Capture the cell that displays the provided text and extract its [X, Y] central coordinate. 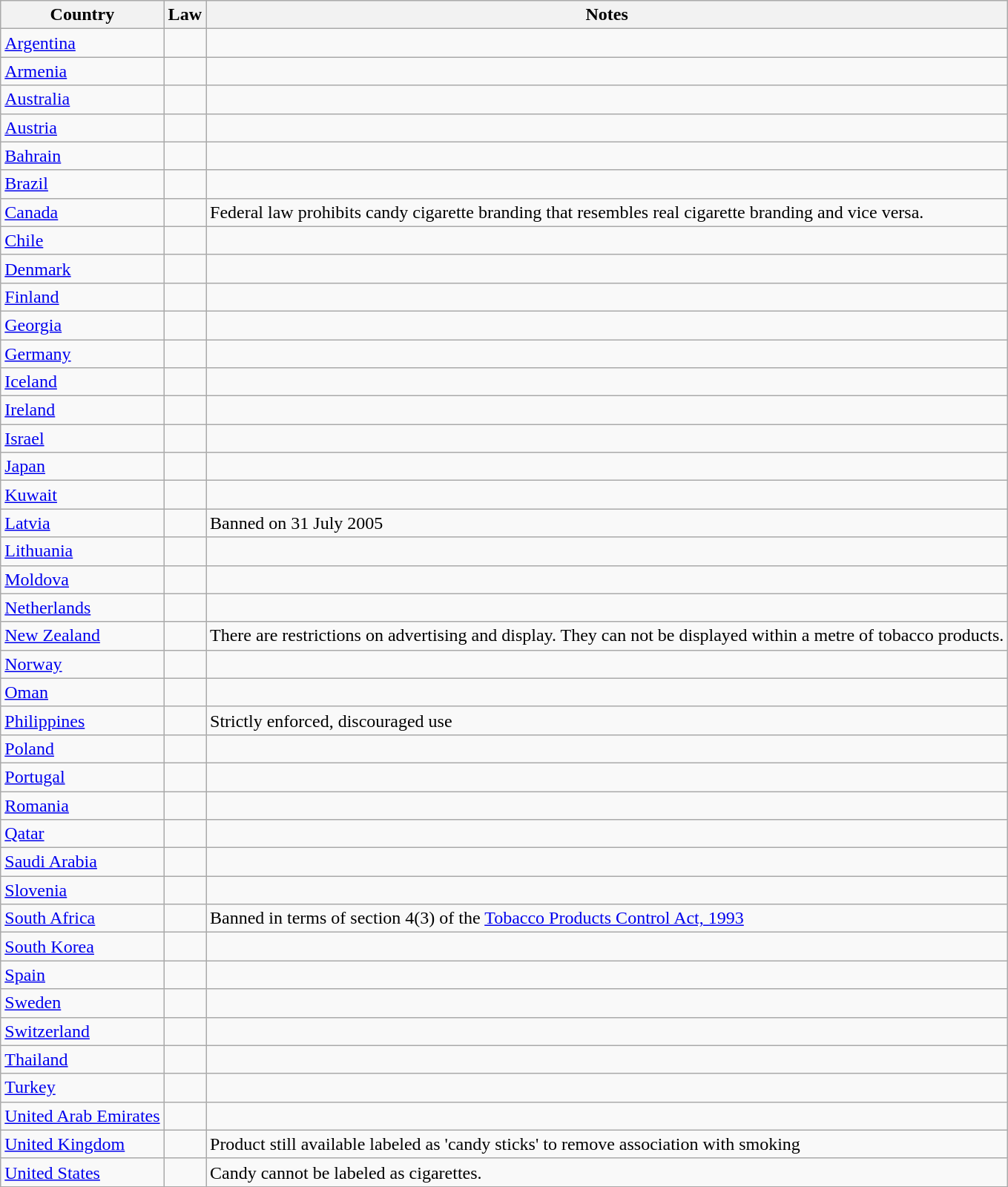
Australia [82, 99]
Sweden [82, 1003]
United States [82, 1172]
Finland [82, 297]
Strictly enforced, discouraged use [607, 720]
Austria [82, 128]
New Zealand [82, 636]
Qatar [82, 834]
Bahrain [82, 156]
Canada [82, 212]
Banned on 31 July 2005 [607, 523]
Spain [82, 975]
Banned in terms of section 4(3) of the Tobacco Products Control Act, 1993 [607, 918]
Japan [82, 467]
Argentina [82, 43]
Lithuania [82, 551]
Iceland [82, 382]
Saudi Arabia [82, 862]
Federal law prohibits candy cigarette branding that resembles real cigarette branding and vice versa. [607, 212]
Chile [82, 240]
Philippines [82, 720]
Product still available labeled as 'candy sticks' to remove association with smoking [607, 1144]
Poland [82, 749]
Latvia [82, 523]
Oman [82, 692]
Moldova [82, 579]
United Arab Emirates [82, 1116]
Candy cannot be labeled as cigarettes. [607, 1172]
South Africa [82, 918]
Notes [607, 15]
Law [185, 15]
Country [82, 15]
Armenia [82, 71]
Brazil [82, 184]
Germany [82, 354]
Norway [82, 664]
United Kingdom [82, 1144]
South Korea [82, 947]
Ireland [82, 410]
Israel [82, 438]
Denmark [82, 269]
Kuwait [82, 495]
There are restrictions on advertising and display. They can not be displayed within a metre of tobacco products. [607, 636]
Thailand [82, 1059]
Portugal [82, 777]
Netherlands [82, 608]
Romania [82, 805]
Switzerland [82, 1031]
Slovenia [82, 890]
Turkey [82, 1088]
Georgia [82, 325]
